Detect which cell encompasses the target text, then output its [x, y] center coordinate. 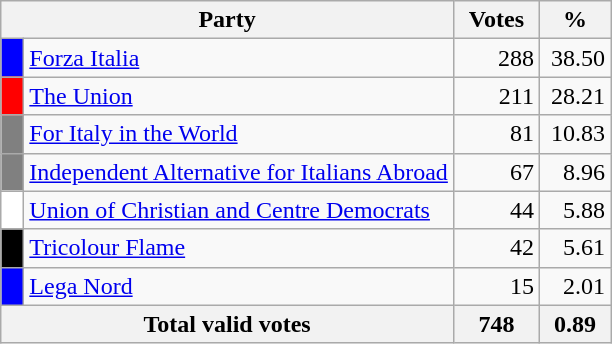
67 [496, 172]
Union of Christian and Centre Democrats [239, 210]
15 [496, 286]
38.50 [574, 58]
Total valid votes [228, 324]
748 [496, 324]
211 [496, 96]
For Italy in the World [239, 134]
0.89 [574, 324]
Independent Alternative for Italians Abroad [239, 172]
2.01 [574, 286]
42 [496, 248]
Lega Nord [239, 286]
10.83 [574, 134]
8.96 [574, 172]
The Union [239, 96]
5.88 [574, 210]
Votes [496, 20]
5.61 [574, 248]
Tricolour Flame [239, 248]
Forza Italia [239, 58]
288 [496, 58]
% [574, 20]
81 [496, 134]
44 [496, 210]
28.21 [574, 96]
Party [228, 20]
